Detect which cell encompasses the target text, then output its (X, Y) center coordinate. 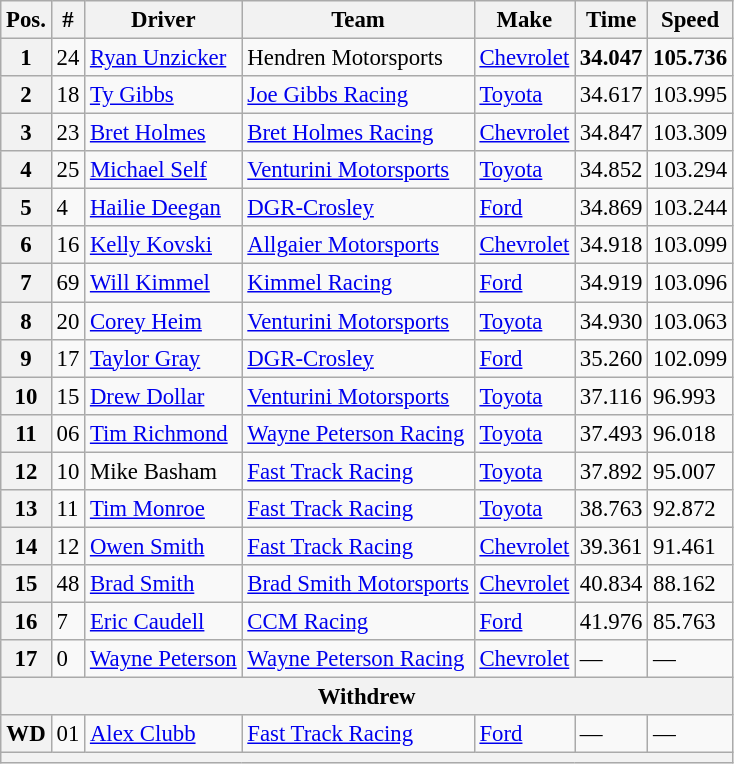
85.763 (690, 621)
103.096 (690, 283)
34.852 (612, 170)
103.294 (690, 170)
Time (612, 20)
5 (26, 208)
96.993 (690, 396)
9 (26, 358)
34.847 (612, 133)
Pos. (26, 20)
6 (26, 245)
103.063 (690, 321)
41.976 (612, 621)
Tim Monroe (164, 509)
102.099 (690, 358)
01 (68, 734)
34.930 (612, 321)
Brad Smith Motorsports (358, 584)
24 (68, 58)
103.309 (690, 133)
23 (68, 133)
25 (68, 170)
18 (68, 95)
105.736 (690, 58)
8 (26, 321)
20 (68, 321)
Corey Heim (164, 321)
38.763 (612, 509)
Drew Dollar (164, 396)
Alex Clubb (164, 734)
34.919 (612, 283)
Bret Holmes Racing (358, 133)
CCM Racing (358, 621)
13 (26, 509)
Bret Holmes (164, 133)
69 (68, 283)
Mike Basham (164, 471)
Team (358, 20)
39.361 (612, 546)
# (68, 20)
2 (26, 95)
1 (26, 58)
14 (26, 546)
40.834 (612, 584)
92.872 (690, 509)
3 (26, 133)
37.892 (612, 471)
Owen Smith (164, 546)
Kimmel Racing (358, 283)
96.018 (690, 433)
Wayne Peterson (164, 659)
103.099 (690, 245)
Taylor Gray (164, 358)
48 (68, 584)
Driver (164, 20)
Kelly Kovski (164, 245)
Hendren Motorsports (358, 58)
Will Kimmel (164, 283)
91.461 (690, 546)
Ty Gibbs (164, 95)
Brad Smith (164, 584)
34.617 (612, 95)
Tim Richmond (164, 433)
Allgaier Motorsports (358, 245)
Make (524, 20)
WD (26, 734)
34.918 (612, 245)
Joe Gibbs Racing (358, 95)
88.162 (690, 584)
37.493 (612, 433)
35.260 (612, 358)
Withdrew (367, 697)
Ryan Unzicker (164, 58)
37.116 (612, 396)
34.047 (612, 58)
95.007 (690, 471)
34.869 (612, 208)
Eric Caudell (164, 621)
Michael Self (164, 170)
06 (68, 433)
Hailie Deegan (164, 208)
0 (68, 659)
Speed (690, 20)
103.244 (690, 208)
103.995 (690, 95)
